From the cell containing the given text, extract its center point as (x, y) coordinate. 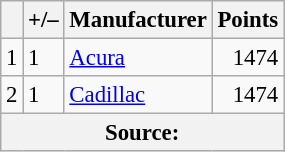
Cadillac (138, 95)
Source: (142, 133)
2 (12, 95)
Manufacturer (138, 20)
+/– (44, 20)
Points (248, 20)
Acura (138, 58)
